Detect which cell encompasses the target text, then output its [x, y] center coordinate. 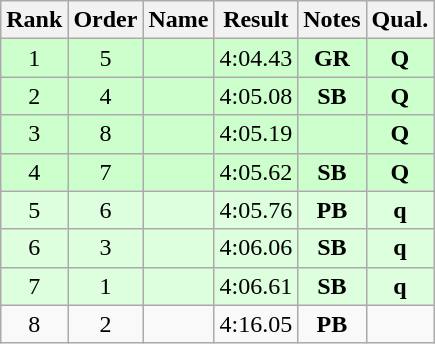
4:05.76 [256, 210]
4:05.08 [256, 96]
4:06.06 [256, 248]
4:06.61 [256, 286]
4:16.05 [256, 324]
4:04.43 [256, 58]
GR [332, 58]
4:05.19 [256, 134]
4:05.62 [256, 172]
Qual. [400, 20]
Order [106, 20]
Result [256, 20]
Notes [332, 20]
Name [178, 20]
Rank [34, 20]
